Search for the cell housing the specified text and yield its (x, y) center coordinate. 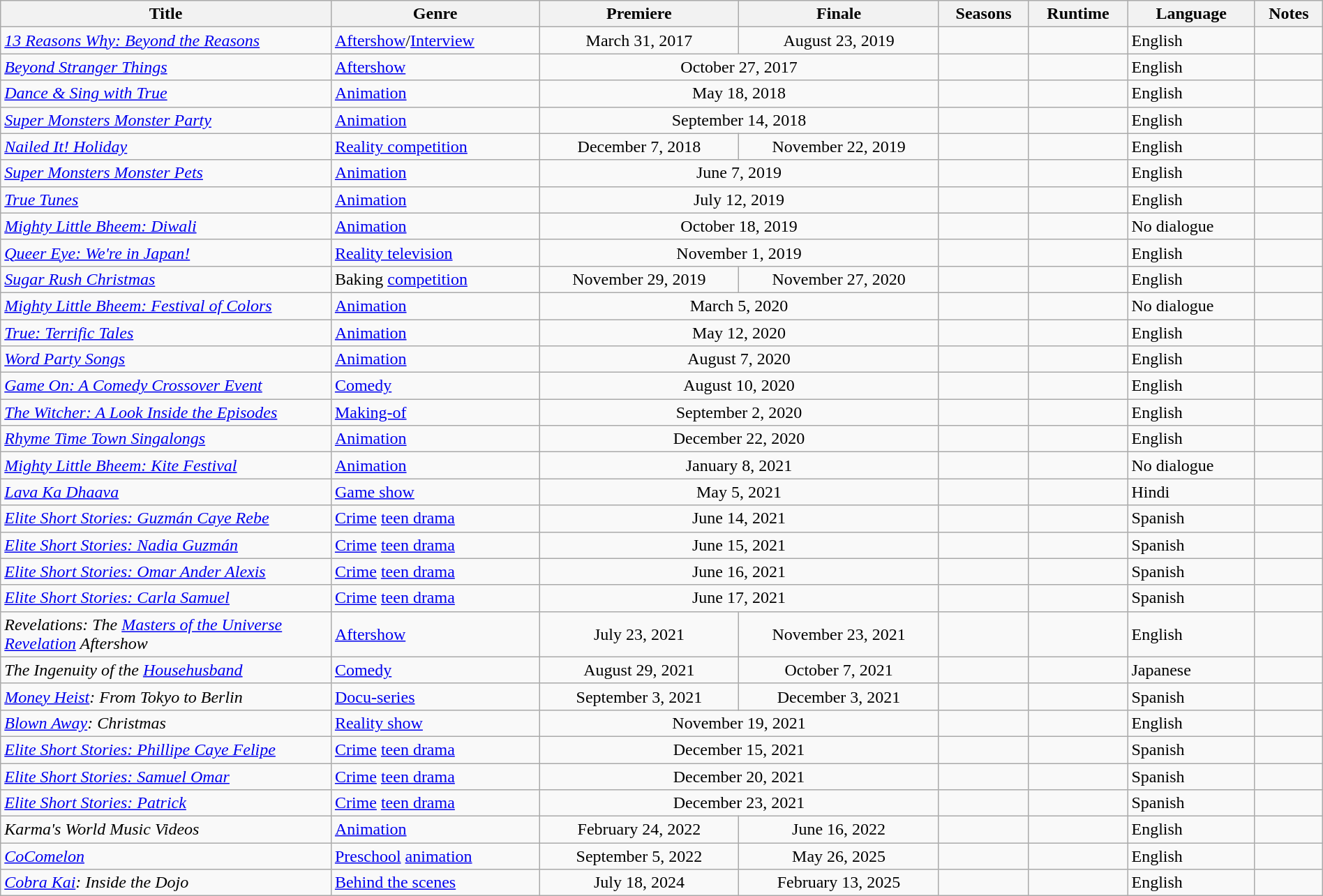
December 7, 2018 (639, 147)
Making-of (435, 412)
June 16, 2021 (739, 572)
December 3, 2021 (839, 696)
Elite Short Stories: Omar Ander Alexis (166, 572)
May 5, 2021 (739, 492)
November 29, 2019 (639, 279)
Preschool animation (435, 856)
July 23, 2021 (639, 634)
Mighty Little Bheem: Kite Festival (166, 465)
December 20, 2021 (739, 777)
November 19, 2021 (739, 723)
Super Monsters Monster Party (166, 120)
October 27, 2017 (739, 67)
Game show (435, 492)
July 12, 2019 (739, 200)
Cobra Kai: Inside the Dojo (166, 883)
November 1, 2019 (739, 253)
June 15, 2021 (739, 545)
May 18, 2018 (739, 94)
Reality show (435, 723)
Hindi (1191, 492)
August 29, 2021 (639, 670)
November 23, 2021 (839, 634)
Mighty Little Bheem: Festival of Colors (166, 306)
September 14, 2018 (739, 120)
June 14, 2021 (739, 518)
Behind the scenes (435, 883)
Dance & Sing with True (166, 94)
June 7, 2019 (739, 173)
Seasons (984, 14)
Baking competition (435, 279)
December 22, 2020 (739, 439)
February 24, 2022 (639, 830)
Game On: A Comedy Crossover Event (166, 386)
True: Terrific Tales (166, 333)
August 7, 2020 (739, 359)
November 27, 2020 (839, 279)
September 5, 2022 (639, 856)
Lava Ka Dhaava (166, 492)
Karma's World Music Videos (166, 830)
Sugar Rush Christmas (166, 279)
Premiere (639, 14)
Elite Short Stories: Carla Samuel (166, 598)
October 7, 2021 (839, 670)
September 3, 2021 (639, 696)
December 15, 2021 (739, 749)
June 16, 2022 (839, 830)
December 23, 2021 (739, 803)
Blown Away: Christmas (166, 723)
May 12, 2020 (739, 333)
Elite Short Stories: Phillipe Caye Felipe (166, 749)
The Witcher: A Look Inside the Episodes (166, 412)
September 2, 2020 (739, 412)
Elite Short Stories: Nadia Guzmán (166, 545)
Reality competition (435, 147)
Mighty Little Bheem: Diwali (166, 226)
Revelations: The Masters of the Universe Revelation Aftershow (166, 634)
Language (1191, 14)
The Ingenuity of the Househusband (166, 670)
Beyond Stranger Things (166, 67)
Elite Short Stories: Patrick (166, 803)
Money Heist: From Tokyo to Berlin (166, 696)
May 26, 2025 (839, 856)
Word Party Songs (166, 359)
Japanese (1191, 670)
Finale (839, 14)
August 10, 2020 (739, 386)
Docu-series (435, 696)
CoComelon (166, 856)
True Tunes (166, 200)
November 22, 2019 (839, 147)
Elite Short Stories: Guzmán Caye Rebe (166, 518)
August 23, 2019 (839, 40)
January 8, 2021 (739, 465)
Queer Eye: We're in Japan! (166, 253)
March 31, 2017 (639, 40)
Genre (435, 14)
Aftershow/Interview (435, 40)
Reality television (435, 253)
October 18, 2019 (739, 226)
February 13, 2025 (839, 883)
Title (166, 14)
March 5, 2020 (739, 306)
July 18, 2024 (639, 883)
Rhyme Time Town Singalongs (166, 439)
Nailed It! Holiday (166, 147)
June 17, 2021 (739, 598)
Notes (1288, 14)
Elite Short Stories: Samuel Omar (166, 777)
13 Reasons Why: Beyond the Reasons (166, 40)
Super Monsters Monster Pets (166, 173)
Runtime (1078, 14)
